Locate the cell with the specified text and output its (X, Y) center coordinate. 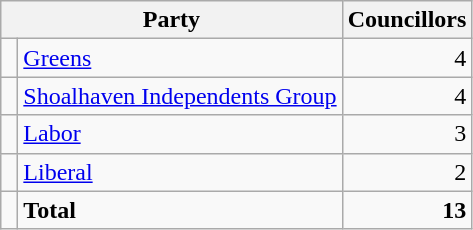
Liberal (180, 172)
Party (172, 20)
2 (407, 172)
13 (407, 210)
Labor (180, 134)
Total (180, 210)
Shoalhaven Independents Group (180, 96)
Greens (180, 58)
Councillors (407, 20)
3 (407, 134)
